Detect which cell encompasses the target text, then output its [x, y] center coordinate. 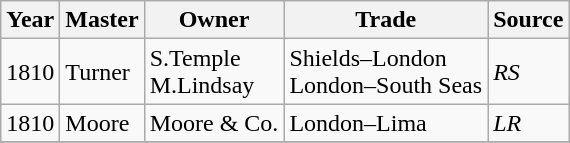
LR [528, 123]
Owner [214, 20]
Moore [102, 123]
London–Lima [386, 123]
Moore & Co. [214, 123]
S.TempleM.Lindsay [214, 72]
RS [528, 72]
Master [102, 20]
Year [30, 20]
Shields–LondonLondon–South Seas [386, 72]
Turner [102, 72]
Trade [386, 20]
Source [528, 20]
